Locate the cell with the specified text and output its (x, y) center coordinate. 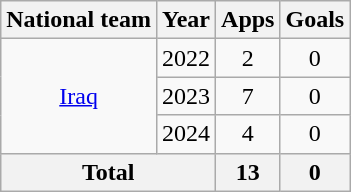
Apps (248, 20)
7 (248, 96)
Goals (315, 20)
4 (248, 134)
National team (79, 20)
2024 (186, 134)
2022 (186, 58)
2023 (186, 96)
Year (186, 20)
2 (248, 58)
Iraq (79, 96)
13 (248, 172)
Total (108, 172)
